Capture the cell that displays the provided text and extract its (X, Y) central coordinate. 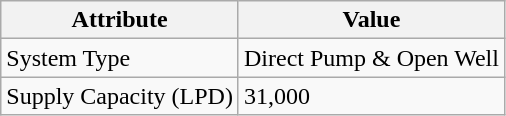
Supply Capacity (LPD) (120, 96)
Direct Pump & Open Well (371, 58)
Value (371, 20)
System Type (120, 58)
Attribute (120, 20)
31,000 (371, 96)
